Determine the [X, Y] coordinate at the center of the cell enclosing the given text.  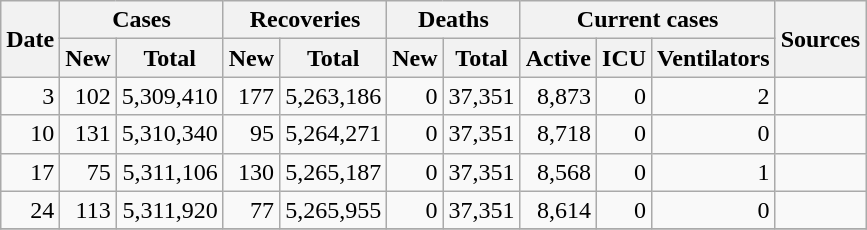
8,873 [558, 96]
Current cases [648, 20]
8,568 [558, 172]
3 [30, 96]
Recoveries [304, 20]
5,311,106 [170, 172]
Sources [820, 39]
5,263,186 [334, 96]
131 [88, 134]
5,265,955 [334, 210]
17 [30, 172]
130 [251, 172]
5,309,410 [170, 96]
Deaths [454, 20]
ICU [624, 58]
113 [88, 210]
5,310,340 [170, 134]
10 [30, 134]
95 [251, 134]
8,718 [558, 134]
1 [714, 172]
5,265,187 [334, 172]
2 [714, 96]
77 [251, 210]
5,311,920 [170, 210]
8,614 [558, 210]
Active [558, 58]
Cases [142, 20]
177 [251, 96]
Ventilators [714, 58]
75 [88, 172]
Date [30, 39]
102 [88, 96]
5,264,271 [334, 134]
24 [30, 210]
